Identify which cell holds the provided text, then report its (X, Y) central coordinate. 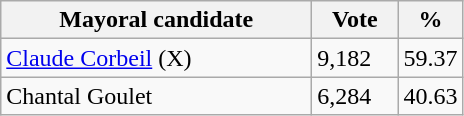
Claude Corbeil (X) (156, 58)
Mayoral candidate (156, 20)
9,182 (355, 58)
40.63 (430, 96)
59.37 (430, 58)
% (430, 20)
Chantal Goulet (156, 96)
6,284 (355, 96)
Vote (355, 20)
